From the cell containing the given text, extract its center point as (x, y) coordinate. 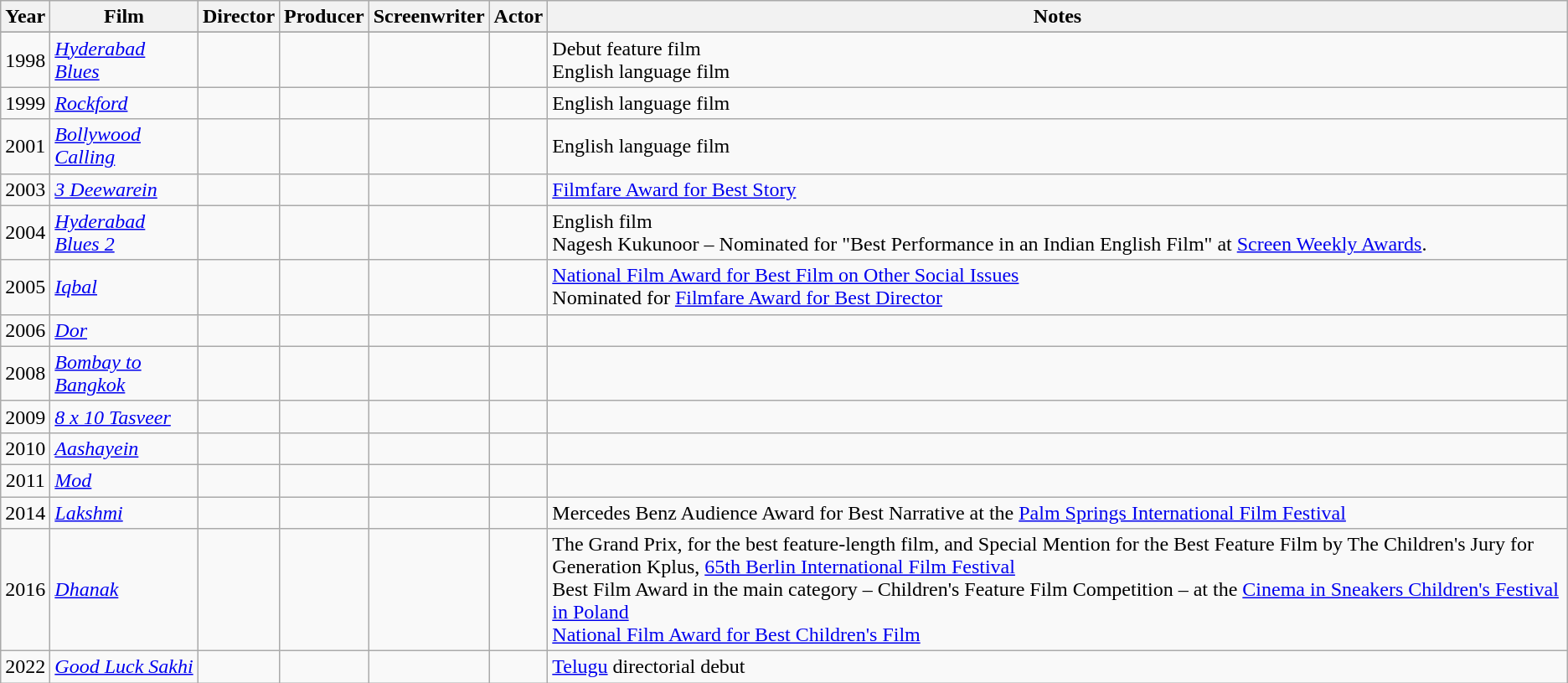
2011 (25, 480)
2022 (25, 667)
Dor (124, 330)
Mercedes Benz Audience Award for Best Narrative at the Palm Springs International Film Festival (1057, 512)
3 Deewarein (124, 189)
2014 (25, 512)
Hyderabad Blues (124, 60)
2005 (25, 287)
2001 (25, 146)
Lakshmi (124, 512)
Dhanak (124, 590)
Actor (518, 17)
Hyderabad Blues 2 (124, 233)
2016 (25, 590)
2010 (25, 448)
1998 (25, 60)
English filmNagesh Kukunoor – Nominated for "Best Performance in an Indian English Film" at Screen Weekly Awards. (1057, 233)
Aashayein (124, 448)
Producer (325, 17)
Good Luck Sakhi (124, 667)
Year (25, 17)
2008 (25, 374)
Screenwriter (429, 17)
Bombay to Bangkok (124, 374)
Filmfare Award for Best Story (1057, 189)
2009 (25, 417)
1999 (25, 103)
Rockford (124, 103)
Telugu directorial debut (1057, 667)
2004 (25, 233)
2006 (25, 330)
2003 (25, 189)
Mod (124, 480)
8 x 10 Tasveer (124, 417)
Film (124, 17)
Iqbal (124, 287)
Debut feature filmEnglish language film (1057, 60)
Notes (1057, 17)
National Film Award for Best Film on Other Social IssuesNominated for Filmfare Award for Best Director (1057, 287)
Bollywood Calling (124, 146)
Director (238, 17)
